Capture the cell that displays the provided text and extract its [X, Y] central coordinate. 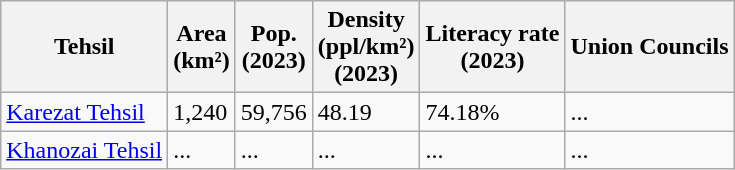
Literacy rate(2023) [492, 47]
Tehsil [84, 47]
Karezat Tehsil [84, 112]
Area(km²) [202, 47]
Density(ppl/km²)(2023) [366, 47]
Khanozai Tehsil [84, 150]
74.18% [492, 112]
Union Councils [650, 47]
Pop.(2023) [274, 47]
48.19 [366, 112]
59,756 [274, 112]
1,240 [202, 112]
